Detect which cell encompasses the target text, then output its (X, Y) center coordinate. 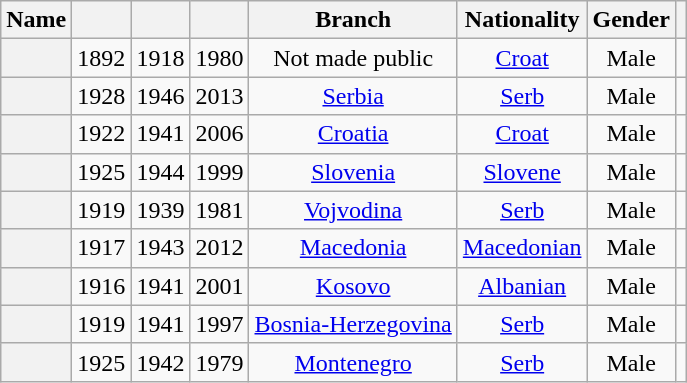
1999 (220, 172)
Slovenia (353, 172)
Croatia (353, 134)
Macedonia (353, 248)
Nationality (522, 20)
1943 (160, 248)
2013 (220, 96)
1946 (160, 96)
1980 (220, 58)
Branch (353, 20)
Name (36, 20)
1922 (102, 134)
1944 (160, 172)
Kosovo (353, 286)
Slovene (522, 172)
1997 (220, 324)
1892 (102, 58)
Albanian (522, 286)
Macedonian (522, 248)
Serbia (353, 96)
1979 (220, 362)
1917 (102, 248)
1942 (160, 362)
Bosnia-Herzegovina (353, 324)
1939 (160, 210)
1928 (102, 96)
Montenegro (353, 362)
1916 (102, 286)
Not made public (353, 58)
2006 (220, 134)
2012 (220, 248)
Vojvodina (353, 210)
2001 (220, 286)
Gender (631, 20)
1981 (220, 210)
1918 (160, 58)
